Output the [X, Y] coordinate of the center of the cell containing the given text.  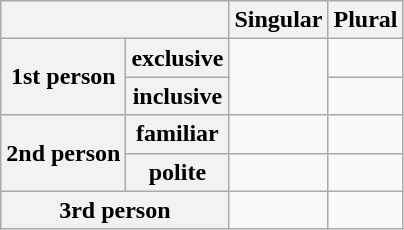
polite [178, 172]
1st person [64, 77]
Plural [366, 20]
familiar [178, 134]
2nd person [64, 153]
exclusive [178, 58]
Singular [278, 20]
3rd person [115, 210]
inclusive [178, 96]
